Detect which cell encompasses the target text, then output its [X, Y] center coordinate. 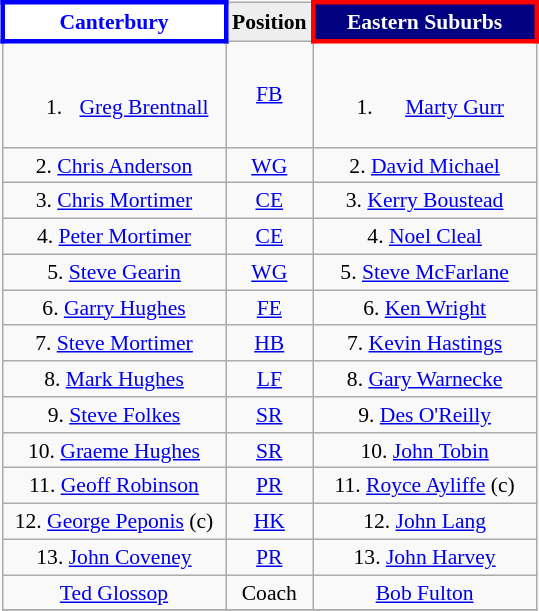
10. John Tobin [424, 450]
2. David Michael [424, 165]
Coach [270, 593]
12. George Peponis (c) [114, 522]
HB [270, 343]
Canterbury [114, 22]
Greg Brentnall [114, 94]
9. Des O'Reilly [424, 415]
Bob Fulton [424, 593]
Eastern Suburbs [424, 22]
9. Steve Folkes [114, 415]
11. Geoff Robinson [114, 486]
11. Royce Ayliffe (c) [424, 486]
4. Noel Cleal [424, 237]
12. John Lang [424, 522]
7. Kevin Hastings [424, 343]
6. Ken Wright [424, 308]
LF [270, 379]
5. Steve Gearin [114, 272]
3. Kerry Boustead [424, 201]
4. Peter Mortimer [114, 237]
HK [270, 522]
5. Steve McFarlane [424, 272]
FB [270, 94]
FE [270, 308]
3. Chris Mortimer [114, 201]
2. Chris Anderson [114, 165]
13. John Coveney [114, 557]
Marty Gurr [424, 94]
Position [270, 22]
13. John Harvey [424, 557]
7. Steve Mortimer [114, 343]
6. Garry Hughes [114, 308]
8. Mark Hughes [114, 379]
Ted Glossop [114, 593]
10. Graeme Hughes [114, 450]
8. Gary Warnecke [424, 379]
